Identify which cell holds the provided text, then report its (x, y) central coordinate. 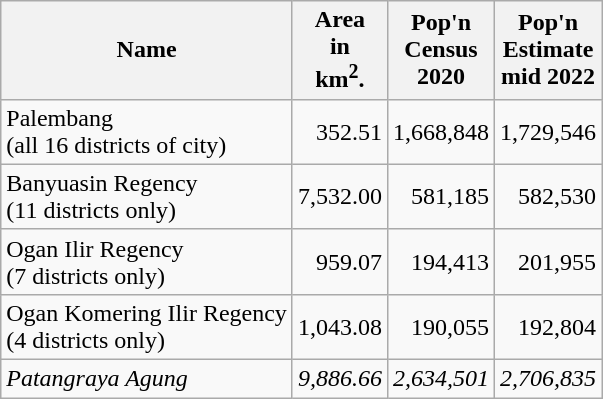
2,706,835 (548, 379)
7,532.00 (340, 196)
2,634,501 (440, 379)
Patangraya Agung (147, 379)
201,955 (548, 262)
Pop'nCensus2020 (440, 50)
9,886.66 (340, 379)
1,668,848 (440, 132)
Banyuasin Regency (11 districts only) (147, 196)
Ogan Komering Ilir Regency (4 districts only) (147, 326)
Palembang (all 16 districts of city) (147, 132)
Ogan Ilir Regency (7 districts only) (147, 262)
Name (147, 50)
1,729,546 (548, 132)
Pop'nEstimatemid 2022 (548, 50)
959.07 (340, 262)
Areain km2. (340, 50)
190,055 (440, 326)
581,185 (440, 196)
1,043.08 (340, 326)
192,804 (548, 326)
194,413 (440, 262)
352.51 (340, 132)
582,530 (548, 196)
